Scan for the cell matching the given text and deliver its [x, y] coordinate at center. 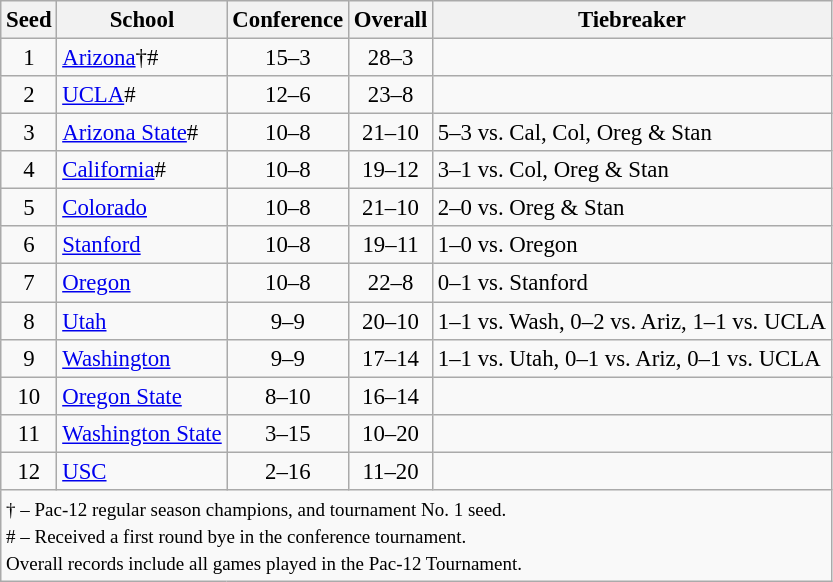
9 [29, 358]
5 [29, 208]
10 [29, 396]
7 [29, 283]
28–3 [391, 58]
10–20 [391, 433]
19–11 [391, 245]
8–10 [288, 396]
15–3 [288, 58]
20–10 [391, 321]
3–1 vs. Col, Oreg & Stan [632, 170]
Arizona†# [142, 58]
11 [29, 433]
Seed [29, 20]
2–16 [288, 471]
Stanford [142, 245]
6 [29, 245]
Tiebreaker [632, 20]
3 [29, 133]
Overall [391, 20]
Utah [142, 321]
4 [29, 170]
UCLA# [142, 95]
Oregon [142, 283]
Washington [142, 358]
Conference [288, 20]
1–1 vs. Utah, 0–1 vs. Ariz, 0–1 vs. UCLA [632, 358]
8 [29, 321]
5–3 vs. Cal, Col, Oreg & Stan [632, 133]
2 [29, 95]
22–8 [391, 283]
17–14 [391, 358]
12–6 [288, 95]
Colorado [142, 208]
2–0 vs. Oreg & Stan [632, 208]
1–1 vs. Wash, 0–2 vs. Ariz, 1–1 vs. UCLA [632, 321]
19–12 [391, 170]
Arizona State# [142, 133]
1 [29, 58]
School [142, 20]
Washington State [142, 433]
0–1 vs. Stanford [632, 283]
16–14 [391, 396]
23–8 [391, 95]
Oregon State [142, 396]
1–0 vs. Oregon [632, 245]
11–20 [391, 471]
USC [142, 471]
3–15 [288, 433]
California# [142, 170]
12 [29, 471]
